Pinpoint the cell where the given text exists, returning its (x, y) midpoint coordinate. 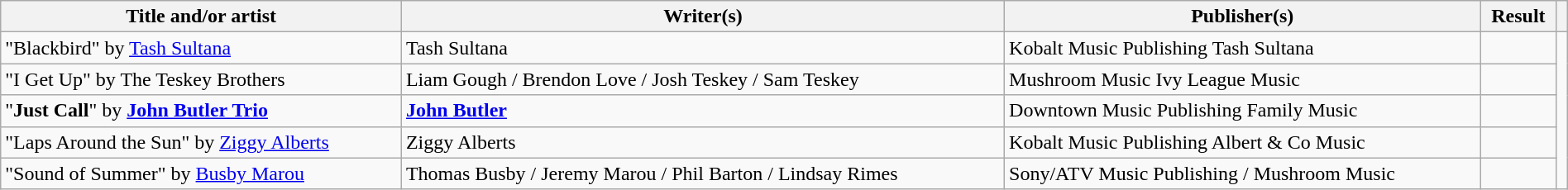
Mushroom Music Ivy League Music (1242, 79)
"I Get Up" by The Teskey Brothers (202, 79)
John Butler (703, 111)
Kobalt Music Publishing Tash Sultana (1242, 48)
Ziggy Alberts (703, 142)
"Sound of Summer" by Busby Marou (202, 173)
"Blackbird" by Tash Sultana (202, 48)
Liam Gough / Brendon Love / Josh Teskey / Sam Teskey (703, 79)
Writer(s) (703, 17)
Sony/ATV Music Publishing / Mushroom Music (1242, 173)
Kobalt Music Publishing Albert & Co Music (1242, 142)
Thomas Busby / Jeremy Marou / Phil Barton / Lindsay Rimes (703, 173)
Result (1518, 17)
Title and/or artist (202, 17)
"Just Call" by John Butler Trio (202, 111)
Downtown Music Publishing Family Music (1242, 111)
"Laps Around the Sun" by Ziggy Alberts (202, 142)
Tash Sultana (703, 48)
Publisher(s) (1242, 17)
